Pinpoint the cell where the given text exists, returning its [x, y] midpoint coordinate. 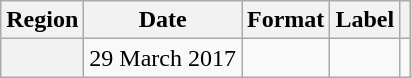
29 March 2017 [163, 58]
Region [42, 20]
Label [365, 20]
Format [286, 20]
Date [163, 20]
